Provide the (X, Y) coordinate of the cell's center where the given text is located.  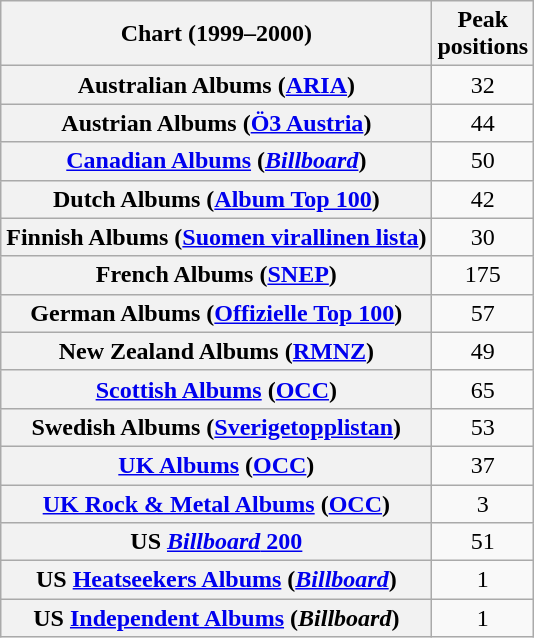
Chart (1999–2000) (216, 34)
US Heatseekers Albums (Billboard) (216, 580)
53 (483, 427)
50 (483, 161)
Austrian Albums (Ö3 Austria) (216, 123)
US Billboard 200 (216, 542)
Scottish Albums (OCC) (216, 389)
175 (483, 275)
44 (483, 123)
3 (483, 503)
French Albums (SNEP) (216, 275)
Swedish Albums (Sverigetopplistan) (216, 427)
Australian Albums (ARIA) (216, 85)
57 (483, 313)
German Albums (Offizielle Top 100) (216, 313)
30 (483, 237)
Peakpositions (483, 34)
Dutch Albums (Album Top 100) (216, 199)
US Independent Albums (Billboard) (216, 618)
Finnish Albums (Suomen virallinen lista) (216, 237)
65 (483, 389)
New Zealand Albums (RMNZ) (216, 351)
49 (483, 351)
51 (483, 542)
UK Rock & Metal Albums (OCC) (216, 503)
Canadian Albums (Billboard) (216, 161)
42 (483, 199)
37 (483, 465)
UK Albums (OCC) (216, 465)
32 (483, 85)
